From the cell containing the given text, extract its center point as (x, y) coordinate. 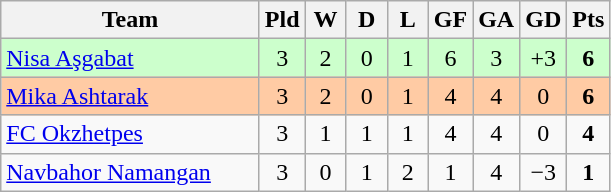
Team (130, 20)
−3 (544, 172)
W (326, 20)
Nisa Aşgabat (130, 58)
L (408, 20)
Navbahor Namangan (130, 172)
Pts (588, 20)
Pld (282, 20)
GF (450, 20)
+3 (544, 58)
GA (496, 20)
FC Okzhetpes (130, 134)
GD (544, 20)
D (366, 20)
Mika Ashtarak (130, 96)
